Extract the [x, y] coordinate from the center of the cell holding the provided text.  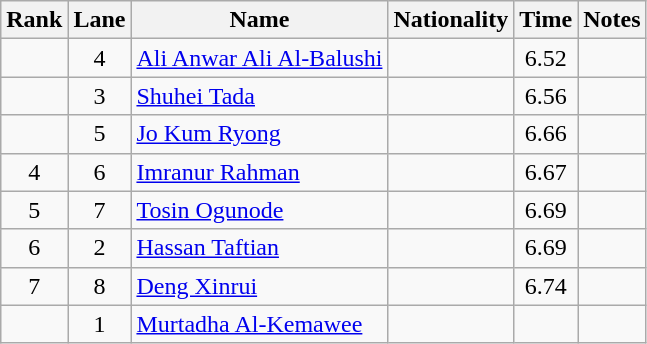
Jo Kum Ryong [260, 134]
Nationality [451, 20]
Name [260, 20]
1 [100, 324]
3 [100, 96]
Tosin Ogunode [260, 210]
6.74 [546, 286]
6.66 [546, 134]
Deng Xinrui [260, 286]
Notes [612, 20]
Hassan Taftian [260, 248]
Murtadha Al-Kemawee [260, 324]
6.56 [546, 96]
2 [100, 248]
Shuhei Tada [260, 96]
Imranur Rahman [260, 172]
Lane [100, 20]
6.52 [546, 58]
Ali Anwar Ali Al-Balushi [260, 58]
Rank [34, 20]
Time [546, 20]
8 [100, 286]
6.67 [546, 172]
